From the cell containing the given text, extract its center point as (x, y) coordinate. 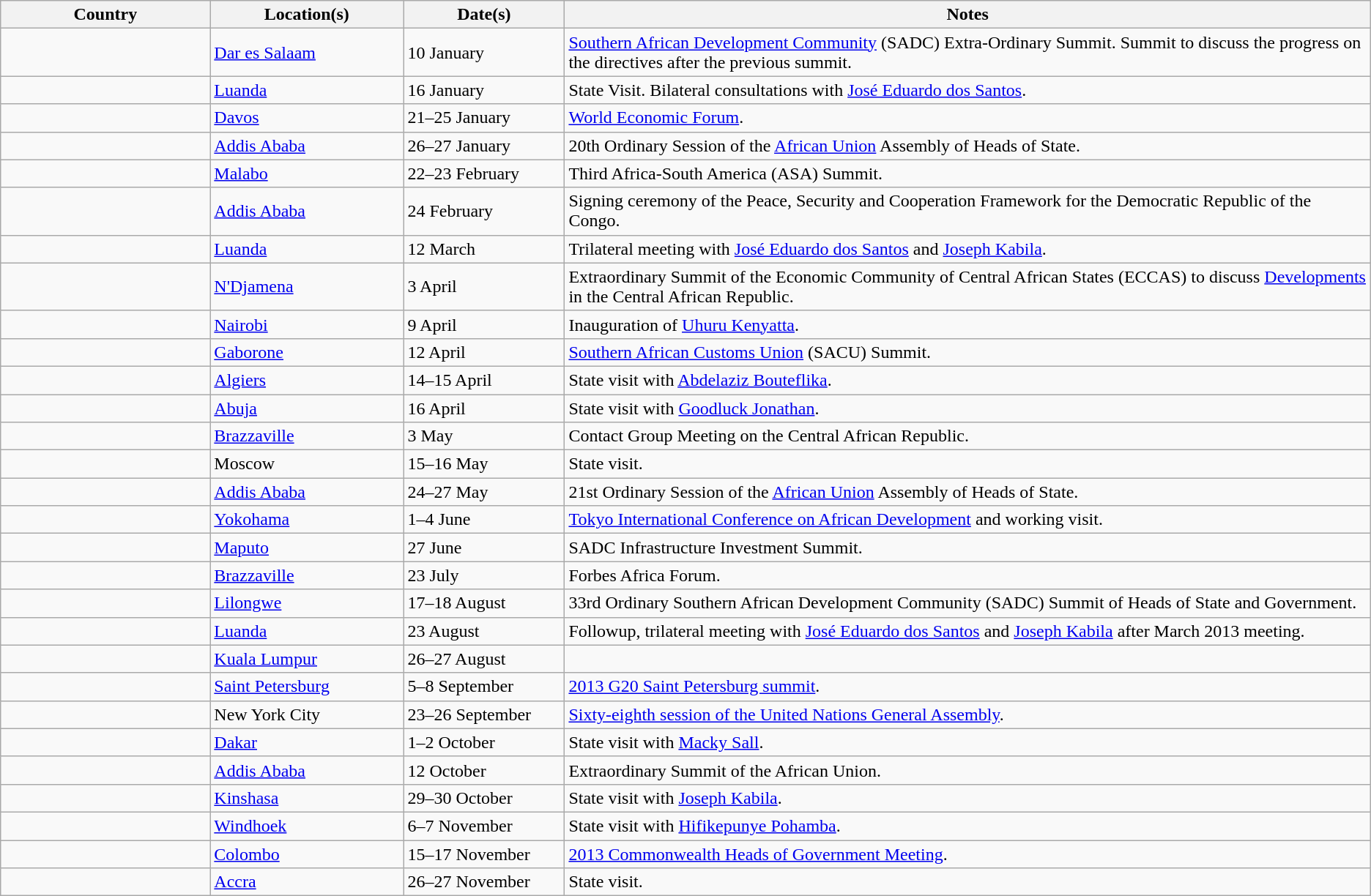
Nairobi (307, 324)
9 April (484, 324)
State Visit. Bilateral consultations with José Eduardo dos Santos. (967, 90)
14–15 April (484, 380)
1–4 June (484, 520)
15–17 November (484, 854)
Algiers (307, 380)
21st Ordinary Session of the African Union Assembly of Heads of State. (967, 492)
Dakar (307, 742)
State visit with Abdelaziz Bouteflika. (967, 380)
Saint Petersburg (307, 687)
Signing ceremony of the Peace, Security and Cooperation Framework for the Democratic Republic of the Congo. (967, 211)
Accra (307, 882)
Extraordinary Summit of the African Union. (967, 770)
24–27 May (484, 492)
Location(s) (307, 15)
Trilateral meeting with José Eduardo dos Santos and Joseph Kabila. (967, 249)
Abuja (307, 408)
Extraordinary Summit of the Economic Community of Central African States (ECCAS) to discuss Developments in the Central African Republic. (967, 287)
Kuala Lumpur (307, 659)
27 June (484, 548)
2013 Commonwealth Heads of Government Meeting. (967, 854)
10 January (484, 53)
23–26 September (484, 714)
12 April (484, 352)
3 April (484, 287)
22–23 February (484, 173)
Lilongwe (307, 603)
Sixty-eighth session of the United Nations General Assembly. (967, 714)
N'Djamena (307, 287)
Moscow (307, 464)
6–7 November (484, 826)
Tokyo International Conference on African Development and working visit. (967, 520)
16 April (484, 408)
Colombo (307, 854)
33rd Ordinary Southern African Development Community (SADC) Summit of Heads of State and Government. (967, 603)
New York City (307, 714)
Windhoek (307, 826)
15–16 May (484, 464)
23 July (484, 575)
23 August (484, 631)
20th Ordinary Session of the African Union Assembly of Heads of State. (967, 146)
Maputo (307, 548)
21–25 January (484, 118)
29–30 October (484, 798)
26–27 November (484, 882)
Inauguration of Uhuru Kenyatta. (967, 324)
26–27 January (484, 146)
12 March (484, 249)
Third Africa-South America (ASA) Summit. (967, 173)
5–8 September (484, 687)
3 May (484, 436)
12 October (484, 770)
Dar es Salaam (307, 53)
1–2 October (484, 742)
Contact Group Meeting on the Central African Republic. (967, 436)
Followup, trilateral meeting with José Eduardo dos Santos and Joseph Kabila after March 2013 meeting. (967, 631)
Gaborone (307, 352)
Date(s) (484, 15)
Forbes Africa Forum. (967, 575)
World Economic Forum. (967, 118)
Southern African Development Community (SADC) Extra-Ordinary Summit. Summit to discuss the progress on the directives after the previous summit. (967, 53)
Davos (307, 118)
26–27 August (484, 659)
2013 G20 Saint Petersburg summit. (967, 687)
24 February (484, 211)
Malabo (307, 173)
SADC Infrastructure Investment Summit. (967, 548)
Southern African Customs Union (SACU) Summit. (967, 352)
16 January (484, 90)
State visit with Joseph Kabila. (967, 798)
Kinshasa (307, 798)
Country (105, 15)
State visit with Macky Sall. (967, 742)
Yokohama (307, 520)
Notes (967, 15)
State visit with Hifikepunye Pohamba. (967, 826)
17–18 August (484, 603)
State visit with Goodluck Jonathan. (967, 408)
